Locate the cell with the specified text and output its (x, y) center coordinate. 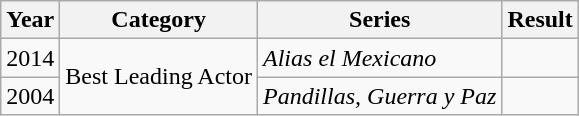
Alias el Mexicano (380, 58)
Category (159, 20)
Series (380, 20)
Pandillas, Guerra y Paz (380, 96)
2004 (30, 96)
Best Leading Actor (159, 77)
2014 (30, 58)
Year (30, 20)
Result (540, 20)
